Extract the (x, y) coordinate from the center of the cell holding the provided text.  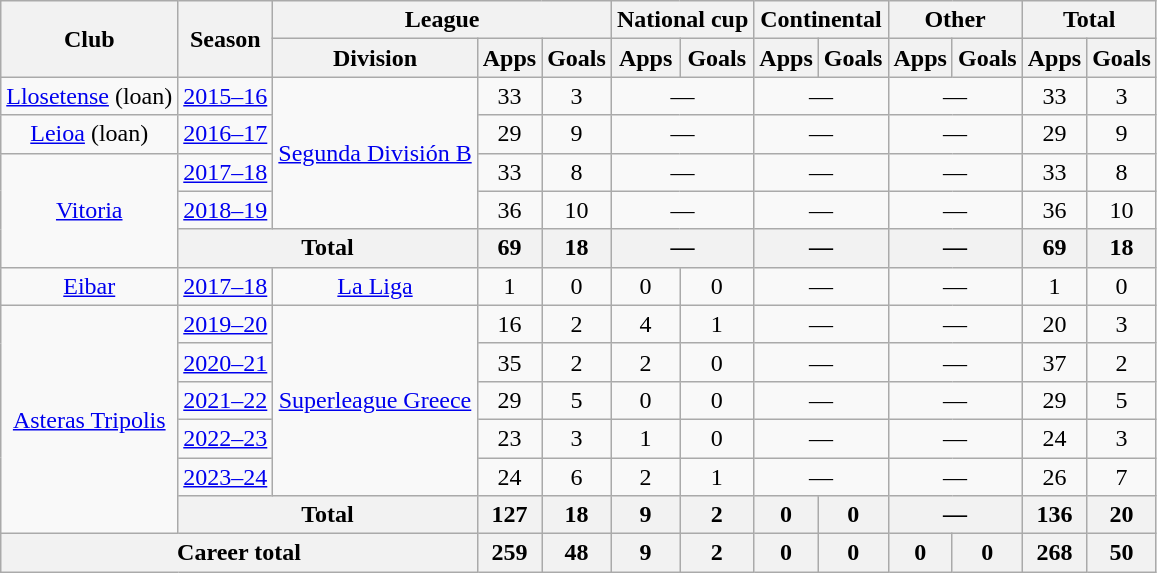
136 (1054, 515)
127 (509, 515)
4 (645, 324)
Career total (239, 553)
35 (509, 362)
259 (509, 553)
26 (1054, 477)
2016–17 (226, 134)
2015–16 (226, 96)
Superleague Greece (375, 400)
2020–21 (226, 362)
Club (90, 39)
Segunda División B (375, 153)
Continental (821, 20)
National cup (682, 20)
Vitoria (90, 210)
7 (1122, 477)
Asteras Tripolis (90, 419)
2018–19 (226, 210)
La Liga (375, 286)
Division (375, 58)
Leioa (loan) (90, 134)
Other (955, 20)
2023–24 (226, 477)
268 (1054, 553)
37 (1054, 362)
League (442, 20)
16 (509, 324)
48 (577, 553)
Llosetense (loan) (90, 96)
50 (1122, 553)
2019–20 (226, 324)
Season (226, 39)
23 (509, 438)
Eibar (90, 286)
6 (577, 477)
2022–23 (226, 438)
2021–22 (226, 400)
